Identify which cell holds the provided text, then report its [X, Y] central coordinate. 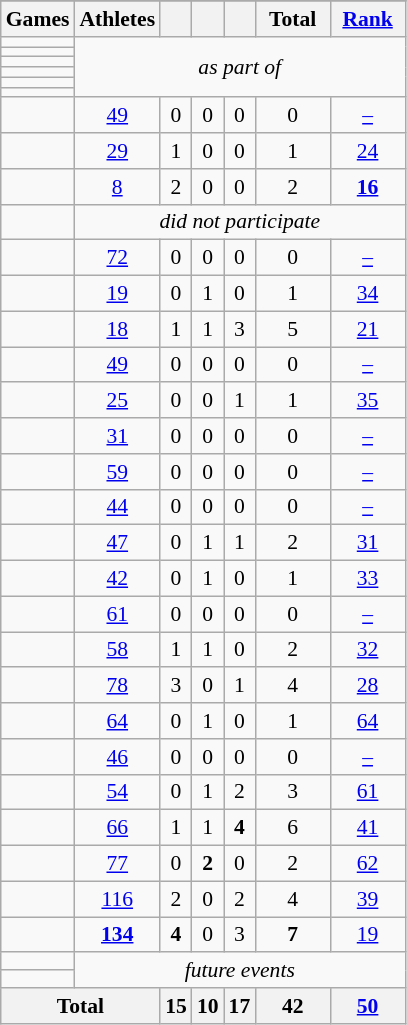
7 [292, 935]
Athletes [117, 19]
16 [368, 187]
18 [117, 329]
28 [368, 686]
as part of [240, 68]
54 [117, 792]
25 [117, 401]
17 [240, 1006]
77 [117, 864]
did not participate [240, 222]
10 [208, 1006]
134 [117, 935]
44 [117, 507]
24 [368, 151]
Games [38, 19]
66 [117, 828]
34 [368, 294]
future events [240, 971]
6 [292, 828]
62 [368, 864]
58 [117, 650]
32 [368, 650]
33 [368, 579]
59 [117, 472]
15 [176, 1006]
50 [368, 1006]
78 [117, 686]
35 [368, 401]
47 [117, 543]
72 [117, 258]
41 [368, 828]
39 [368, 899]
116 [117, 899]
29 [117, 151]
5 [292, 329]
8 [117, 187]
Rank [368, 19]
46 [117, 757]
21 [368, 329]
